From the cell containing the given text, extract its center point as (x, y) coordinate. 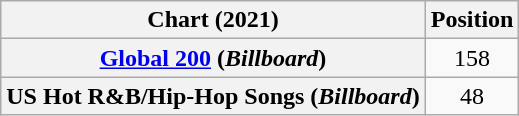
48 (472, 96)
Position (472, 20)
Chart (2021) (213, 20)
158 (472, 58)
Global 200 (Billboard) (213, 58)
US Hot R&B/Hip-Hop Songs (Billboard) (213, 96)
